Scan for the cell matching the given text and deliver its [X, Y] coordinate at center. 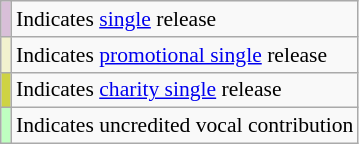
Indicates uncredited vocal contribution [185, 126]
Indicates promotional single release [185, 55]
Indicates charity single release [185, 90]
Indicates single release [185, 19]
